Detect which cell encompasses the target text, then output its [X, Y] center coordinate. 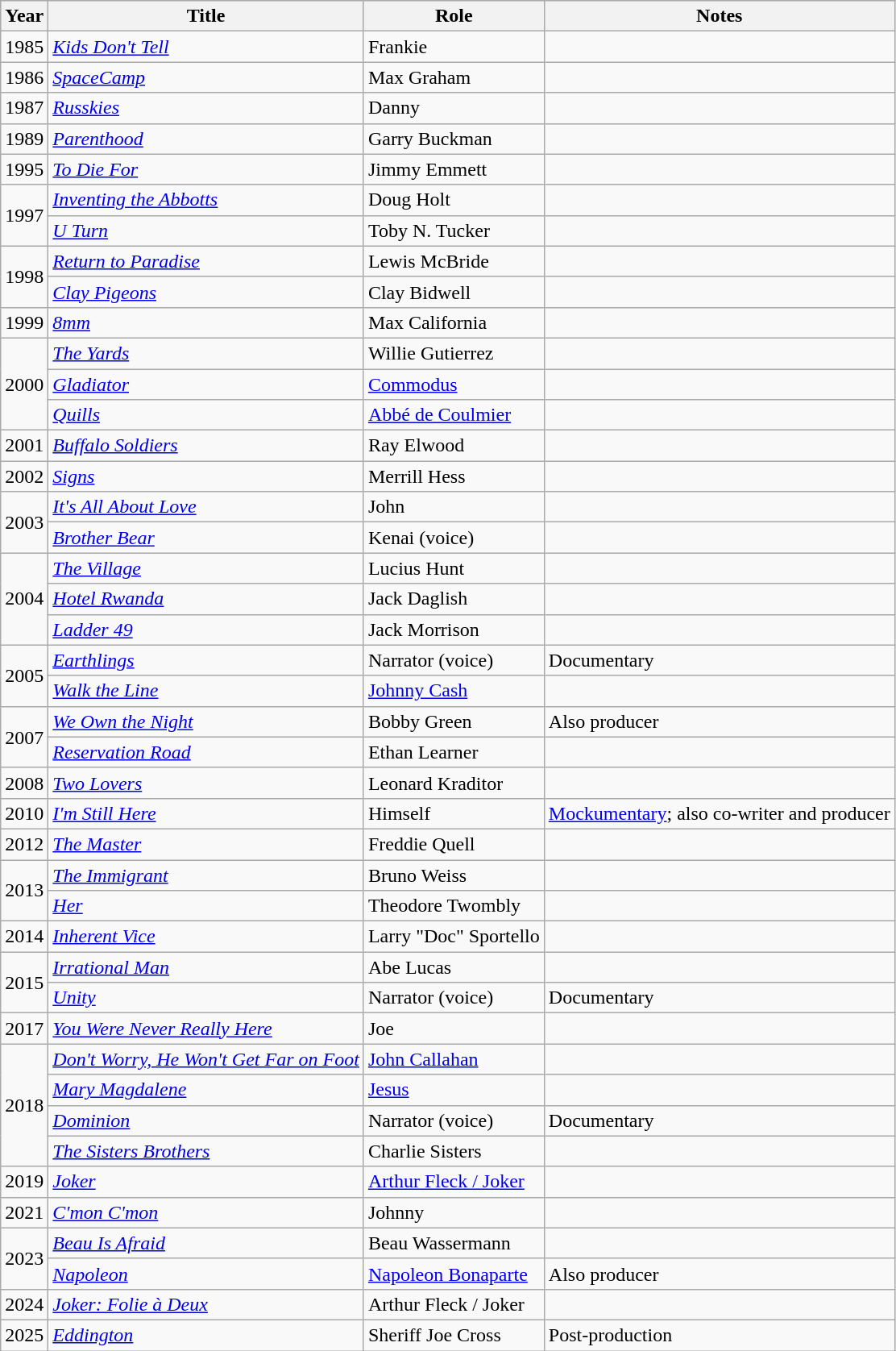
Year [24, 16]
2010 [24, 813]
2012 [24, 844]
2019 [24, 1182]
Abbé de Coulmier [454, 415]
Garry Buckman [454, 139]
8mm [206, 322]
C'mon C'mon [206, 1212]
I'm Still Here [206, 813]
2003 [24, 522]
2018 [24, 1105]
Johnny Cash [454, 691]
Sheriff Joe Cross [454, 1335]
Commodus [454, 385]
Freddie Quell [454, 844]
Ray Elwood [454, 446]
Kenai (voice) [454, 538]
Gladiator [206, 385]
Post-production [719, 1335]
SpaceCamp [206, 77]
1999 [24, 322]
1995 [24, 169]
Danny [454, 108]
1998 [24, 276]
U Turn [206, 231]
Max Graham [454, 77]
John [454, 507]
Merrill Hess [454, 476]
1997 [24, 215]
Joker [206, 1182]
2005 [24, 675]
Notes [719, 16]
2017 [24, 1029]
Willie Gutierrez [454, 353]
Buffalo Soldiers [206, 446]
Toby N. Tucker [454, 231]
2021 [24, 1212]
Dominion [206, 1120]
Return to Paradise [206, 261]
We Own the Night [206, 721]
Title [206, 16]
Larry "Doc" Sportello [454, 937]
Clay Pigeons [206, 292]
Walk the Line [206, 691]
Unity [206, 998]
Max California [454, 322]
Reservation Road [206, 752]
Jack Daglish [454, 599]
The Village [206, 568]
Mockumentary; also co-writer and producer [719, 813]
Quills [206, 415]
Lucius Hunt [454, 568]
2015 [24, 983]
2002 [24, 476]
Inherent Vice [206, 937]
Eddington [206, 1335]
Jesus [454, 1090]
Role [454, 16]
2000 [24, 384]
Jimmy Emmett [454, 169]
Don't Worry, He Won't Get Far on Foot [206, 1059]
2025 [24, 1335]
1989 [24, 139]
Earthlings [206, 660]
Two Lovers [206, 783]
The Master [206, 844]
Joe [454, 1029]
Kids Don't Tell [206, 47]
Hotel Rwanda [206, 599]
Joker: Folie à Deux [206, 1304]
You Were Never Really Here [206, 1029]
The Yards [206, 353]
2024 [24, 1304]
Signs [206, 476]
2014 [24, 937]
To Die For [206, 169]
Mary Magdalene [206, 1090]
Doug Holt [454, 200]
It's All About Love [206, 507]
Jack Morrison [454, 630]
Abe Lucas [454, 967]
Clay Bidwell [454, 292]
Beau Wassermann [454, 1243]
Her [206, 906]
Charlie Sisters [454, 1151]
1986 [24, 77]
Frankie [454, 47]
2007 [24, 737]
Parenthood [206, 139]
Ladder 49 [206, 630]
Irrational Man [206, 967]
Bruno Weiss [454, 875]
2008 [24, 783]
Napoleon Bonaparte [454, 1274]
John Callahan [454, 1059]
The Immigrant [206, 875]
Brother Bear [206, 538]
Russkies [206, 108]
Theodore Twombly [454, 906]
Beau Is Afraid [206, 1243]
Himself [454, 813]
Ethan Learner [454, 752]
1987 [24, 108]
Johnny [454, 1212]
2023 [24, 1258]
Leonard Kraditor [454, 783]
2004 [24, 599]
Bobby Green [454, 721]
Inventing the Abbotts [206, 200]
Napoleon [206, 1274]
2013 [24, 890]
Lewis McBride [454, 261]
The Sisters Brothers [206, 1151]
1985 [24, 47]
2001 [24, 446]
